Search for the cell housing the specified text and yield its [X, Y] center coordinate. 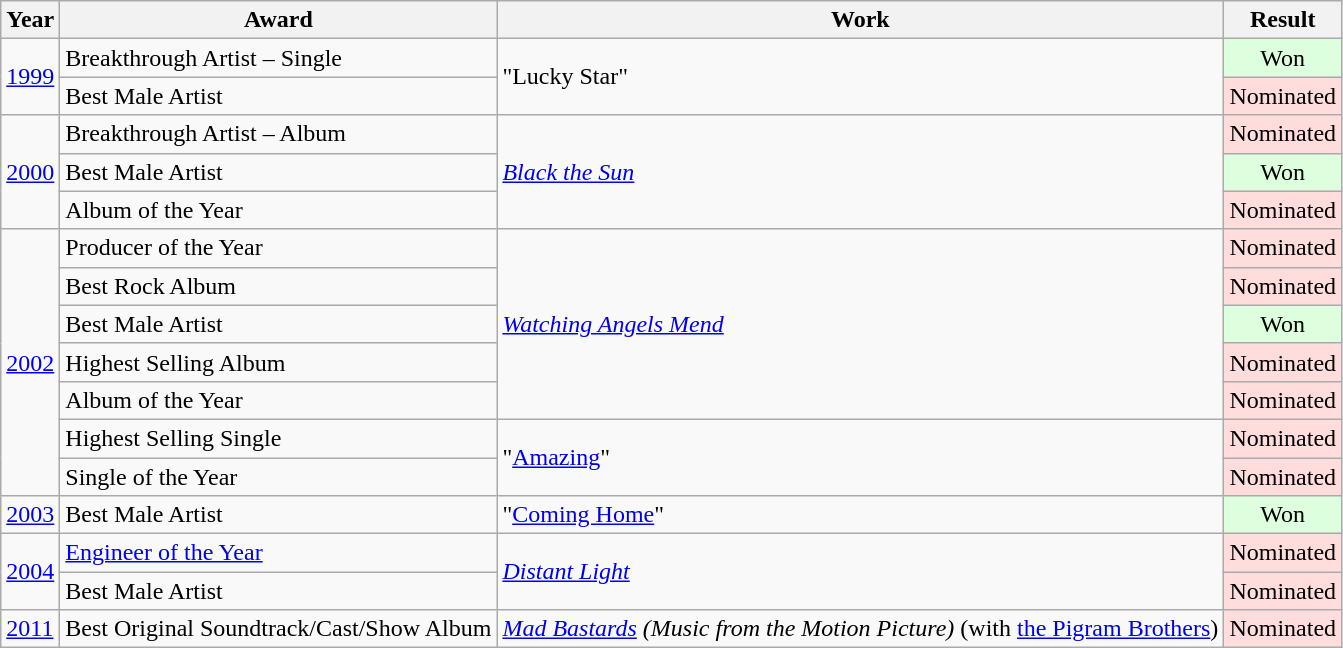
2003 [30, 515]
2011 [30, 629]
Mad Bastards (Music from the Motion Picture) (with the Pigram Brothers) [860, 629]
"Lucky Star" [860, 77]
Result [1283, 20]
Single of the Year [278, 477]
2000 [30, 172]
"Amazing" [860, 457]
Year [30, 20]
2004 [30, 572]
"Coming Home" [860, 515]
Black the Sun [860, 172]
Highest Selling Album [278, 362]
Breakthrough Artist – Single [278, 58]
Breakthrough Artist – Album [278, 134]
Highest Selling Single [278, 438]
Distant Light [860, 572]
Engineer of the Year [278, 553]
Award [278, 20]
Work [860, 20]
Best Rock Album [278, 286]
Best Original Soundtrack/Cast/Show Album [278, 629]
Producer of the Year [278, 248]
1999 [30, 77]
Watching Angels Mend [860, 324]
2002 [30, 362]
